Search for the cell housing the specified text and yield its (x, y) center coordinate. 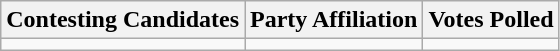
Votes Polled (491, 20)
Contesting Candidates (123, 20)
Party Affiliation (334, 20)
